Determine the [x, y] coordinate at the center of the cell enclosing the given text.  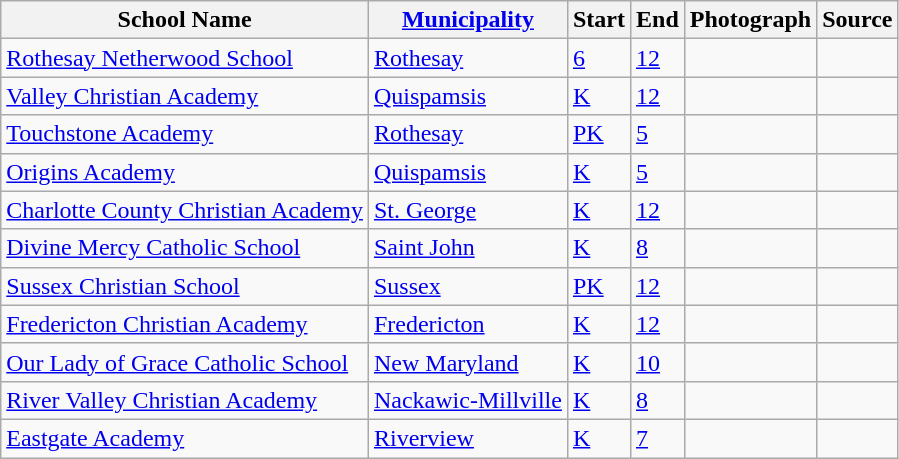
River Valley Christian Academy [185, 400]
7 [657, 438]
Riverview [468, 438]
Sussex [468, 286]
Origins Academy [185, 172]
End [657, 20]
Charlotte County Christian Academy [185, 210]
Touchstone Academy [185, 134]
School Name [185, 20]
Photograph [750, 20]
10 [657, 362]
Saint John [468, 248]
New Maryland [468, 362]
Sussex Christian School [185, 286]
Divine Mercy Catholic School [185, 248]
Rothesay Netherwood School [185, 58]
Source [858, 20]
St. George [468, 210]
Start [598, 20]
Municipality [468, 20]
6 [598, 58]
Nackawic-Millville [468, 400]
Eastgate Academy [185, 438]
Fredericton Christian Academy [185, 324]
Fredericton [468, 324]
Our Lady of Grace Catholic School [185, 362]
Valley Christian Academy [185, 96]
